Determine the (X, Y) coordinate at the center of the cell enclosing the given text.  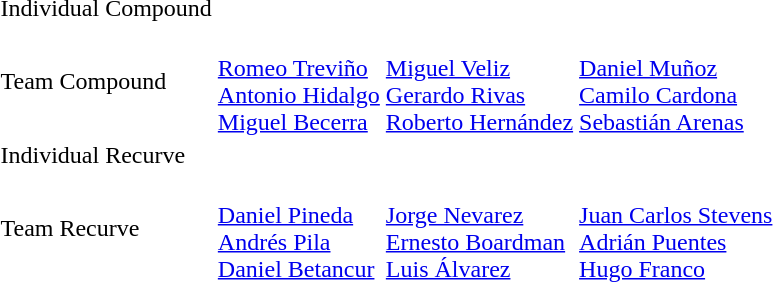
Romeo TreviñoAntonio HidalgoMiguel Becerra (298, 82)
Miguel VelizGerardo RivasRoberto Hernández (479, 82)
